Return [X, Y] of the center of cell containing provided text 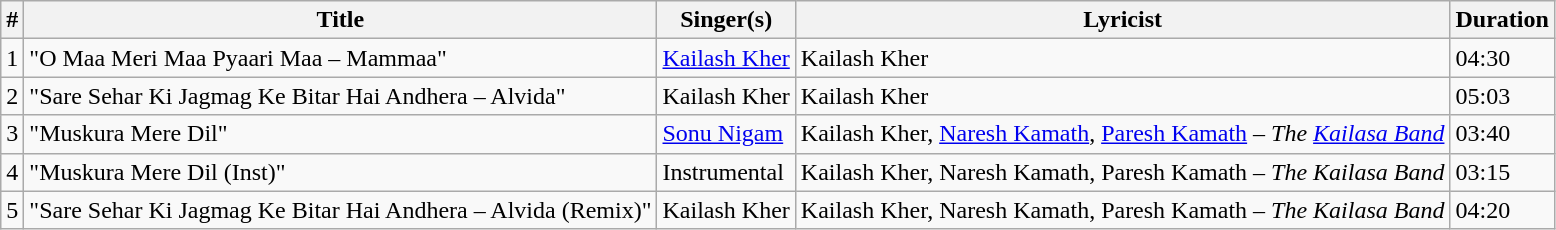
03:40 [1502, 134]
"Sare Sehar Ki Jagmag Ke Bitar Hai Andhera – Alvida" [340, 96]
Lyricist [1122, 20]
Singer(s) [726, 20]
Title [340, 20]
2 [12, 96]
"Sare Sehar Ki Jagmag Ke Bitar Hai Andhera – Alvida (Remix)" [340, 210]
"Muskura Mere Dil (Inst)" [340, 172]
Instrumental [726, 172]
4 [12, 172]
04:20 [1502, 210]
# [12, 20]
5 [12, 210]
"Muskura Mere Dil" [340, 134]
1 [12, 58]
03:15 [1502, 172]
"O Maa Meri Maa Pyaari Maa – Mammaa" [340, 58]
Sonu Nigam [726, 134]
04:30 [1502, 58]
05:03 [1502, 96]
3 [12, 134]
Duration [1502, 20]
